Pinpoint the cell where the given text exists, returning its (X, Y) midpoint coordinate. 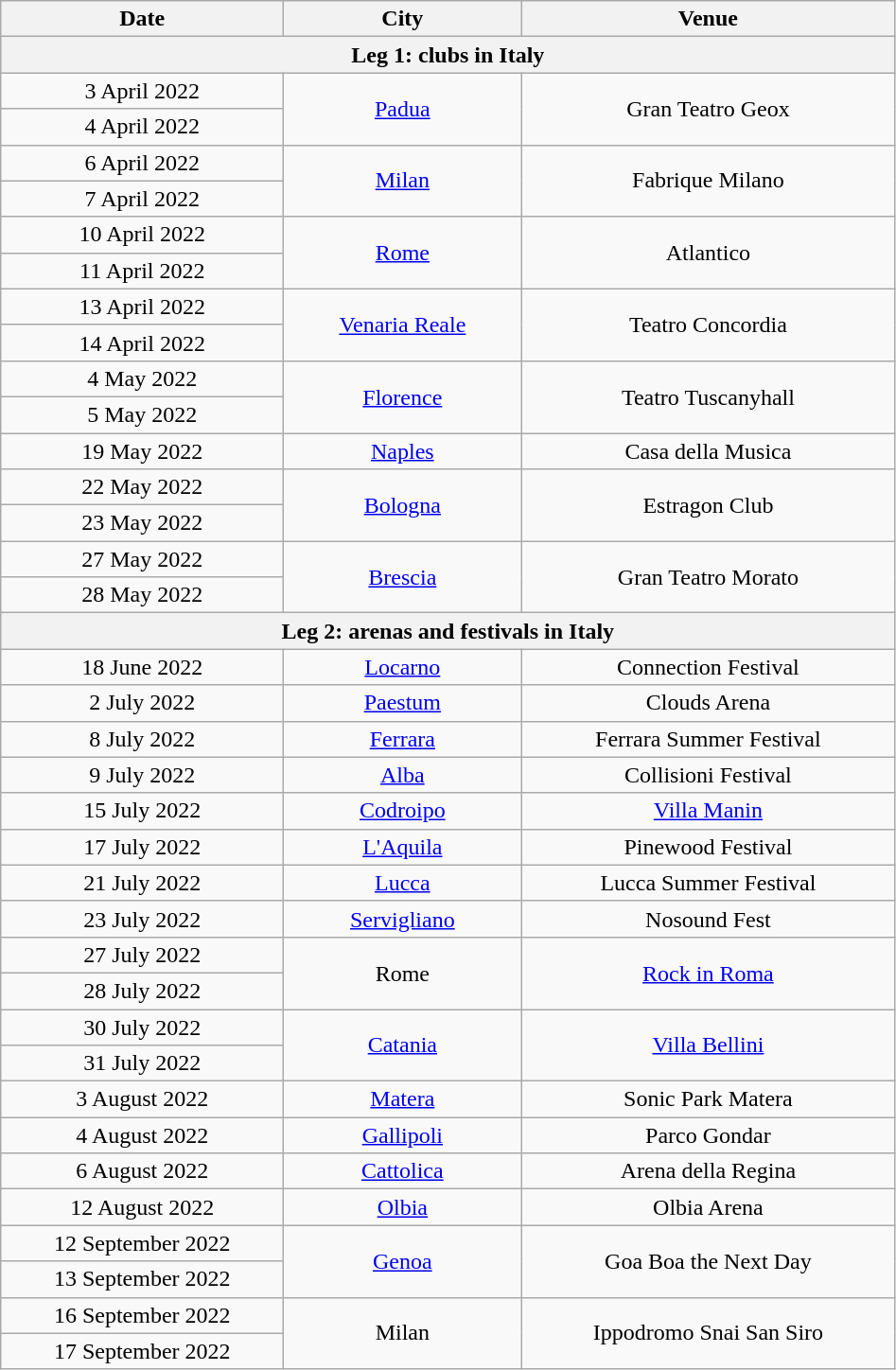
18 June 2022 (142, 667)
13 September 2022 (142, 1279)
17 September 2022 (142, 1351)
Clouds Arena (708, 703)
21 July 2022 (142, 883)
27 May 2022 (142, 559)
9 July 2022 (142, 775)
2 July 2022 (142, 703)
19 May 2022 (142, 451)
Villa Bellini (708, 1045)
31 July 2022 (142, 1063)
8 July 2022 (142, 739)
11 April 2022 (142, 271)
Teatro Tuscanyhall (708, 396)
Ferrara (403, 739)
Goa Boa the Next Day (708, 1261)
14 April 2022 (142, 342)
Gallipoli (403, 1135)
Leg 1: clubs in Italy (448, 55)
Arena della Regina (708, 1171)
Leg 2: arenas and festivals in Italy (448, 631)
Collisioni Festival (708, 775)
Sonic Park Matera (708, 1099)
Servigliano (403, 919)
23 July 2022 (142, 919)
Parco Gondar (708, 1135)
6 August 2022 (142, 1171)
Genoa (403, 1261)
Connection Festival (708, 667)
Locarno (403, 667)
22 May 2022 (142, 487)
17 July 2022 (142, 847)
Fabrique Milano (708, 181)
4 May 2022 (142, 378)
L'Aquila (403, 847)
Codroipo (403, 811)
Pinewood Festival (708, 847)
30 July 2022 (142, 1027)
Date (142, 19)
Venue (708, 19)
3 April 2022 (142, 91)
Gran Teatro Morato (708, 577)
13 April 2022 (142, 307)
Naples (403, 451)
Gran Teatro Geox (708, 109)
Rock in Roma (708, 973)
Catania (403, 1045)
Bologna (403, 505)
Olbia Arena (708, 1207)
Alba (403, 775)
Atlantico (708, 253)
Villa Manin (708, 811)
7 April 2022 (142, 199)
Ippodromo Snai San Siro (708, 1333)
Estragon Club (708, 505)
4 April 2022 (142, 127)
Cattolica (403, 1171)
28 May 2022 (142, 595)
12 September 2022 (142, 1243)
Paestum (403, 703)
28 July 2022 (142, 991)
Casa della Musica (708, 451)
5 May 2022 (142, 414)
4 August 2022 (142, 1135)
15 July 2022 (142, 811)
Lucca Summer Festival (708, 883)
Ferrara Summer Festival (708, 739)
6 April 2022 (142, 163)
16 September 2022 (142, 1315)
City (403, 19)
10 April 2022 (142, 235)
Lucca (403, 883)
Nosound Fest (708, 919)
Matera (403, 1099)
23 May 2022 (142, 523)
Venaria Reale (403, 325)
Brescia (403, 577)
Teatro Concordia (708, 325)
12 August 2022 (142, 1207)
Florence (403, 396)
Padua (403, 109)
3 August 2022 (142, 1099)
27 July 2022 (142, 955)
Olbia (403, 1207)
